From the cell containing the given text, extract its center point as (x, y) coordinate. 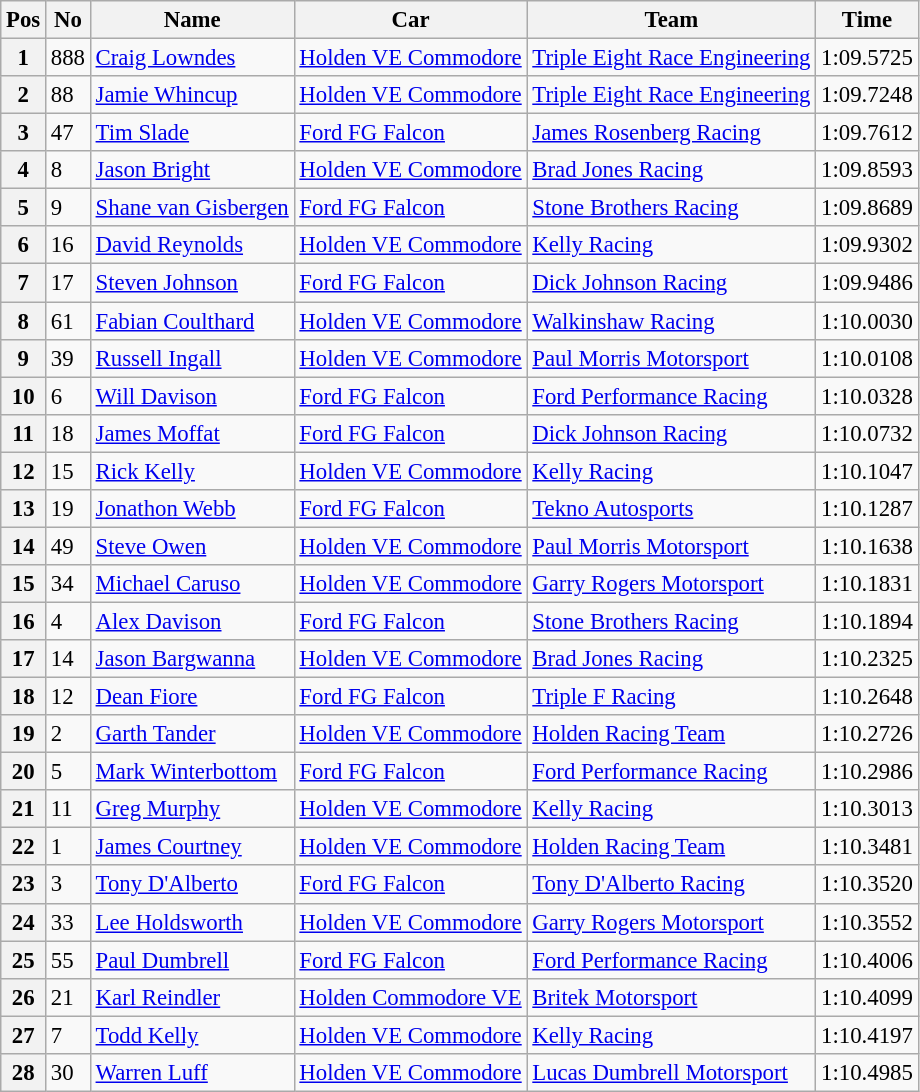
1:10.3481 (867, 847)
No (68, 20)
1:10.2986 (867, 772)
1:10.1638 (867, 546)
1:09.8689 (867, 208)
1:09.5725 (867, 58)
Michael Caruso (192, 584)
26 (24, 997)
Rick Kelly (192, 471)
Paul Dumbrell (192, 960)
Steven Johnson (192, 283)
55 (68, 960)
1:10.4006 (867, 960)
1:09.7248 (867, 95)
Alex Davison (192, 621)
Jason Bright (192, 170)
1:10.2726 (867, 734)
Fabian Coulthard (192, 321)
Karl Reindler (192, 997)
1:10.3520 (867, 885)
25 (24, 960)
Jonathon Webb (192, 509)
30 (68, 1073)
Tony D'Alberto (192, 885)
Lucas Dumbrell Motorsport (672, 1073)
1:09.7612 (867, 133)
1:10.1047 (867, 471)
1:10.3013 (867, 809)
Will Davison (192, 396)
James Moffat (192, 433)
Steve Owen (192, 546)
David Reynolds (192, 245)
Walkinshaw Racing (672, 321)
Greg Murphy (192, 809)
Shane van Gisbergen (192, 208)
Warren Luff (192, 1073)
James Rosenberg Racing (672, 133)
James Courtney (192, 847)
Todd Kelly (192, 1035)
Car (410, 20)
24 (24, 922)
888 (68, 58)
1:09.9486 (867, 283)
Tim Slade (192, 133)
10 (24, 396)
Jason Bargwanna (192, 659)
1:10.1287 (867, 509)
47 (68, 133)
Garth Tander (192, 734)
Craig Lowndes (192, 58)
1:10.0030 (867, 321)
39 (68, 358)
1:10.0732 (867, 433)
1:10.4985 (867, 1073)
Time (867, 20)
49 (68, 546)
1:10.1831 (867, 584)
Pos (24, 20)
20 (24, 772)
28 (24, 1073)
33 (68, 922)
Name (192, 20)
Russell Ingall (192, 358)
Mark Winterbottom (192, 772)
27 (24, 1035)
Holden Commodore VE (410, 997)
1:10.2325 (867, 659)
Tekno Autosports (672, 509)
88 (68, 95)
1:09.9302 (867, 245)
Dean Fiore (192, 697)
1:10.4099 (867, 997)
1:10.0108 (867, 358)
23 (24, 885)
1:10.4197 (867, 1035)
13 (24, 509)
Jamie Whincup (192, 95)
Tony D'Alberto Racing (672, 885)
61 (68, 321)
1:10.3552 (867, 922)
34 (68, 584)
Lee Holdsworth (192, 922)
1:10.2648 (867, 697)
Triple F Racing (672, 697)
1:10.1894 (867, 621)
1:09.8593 (867, 170)
1:10.0328 (867, 396)
22 (24, 847)
Britek Motorsport (672, 997)
Team (672, 20)
